Output the (x, y) coordinate of the center of the cell containing the given text.  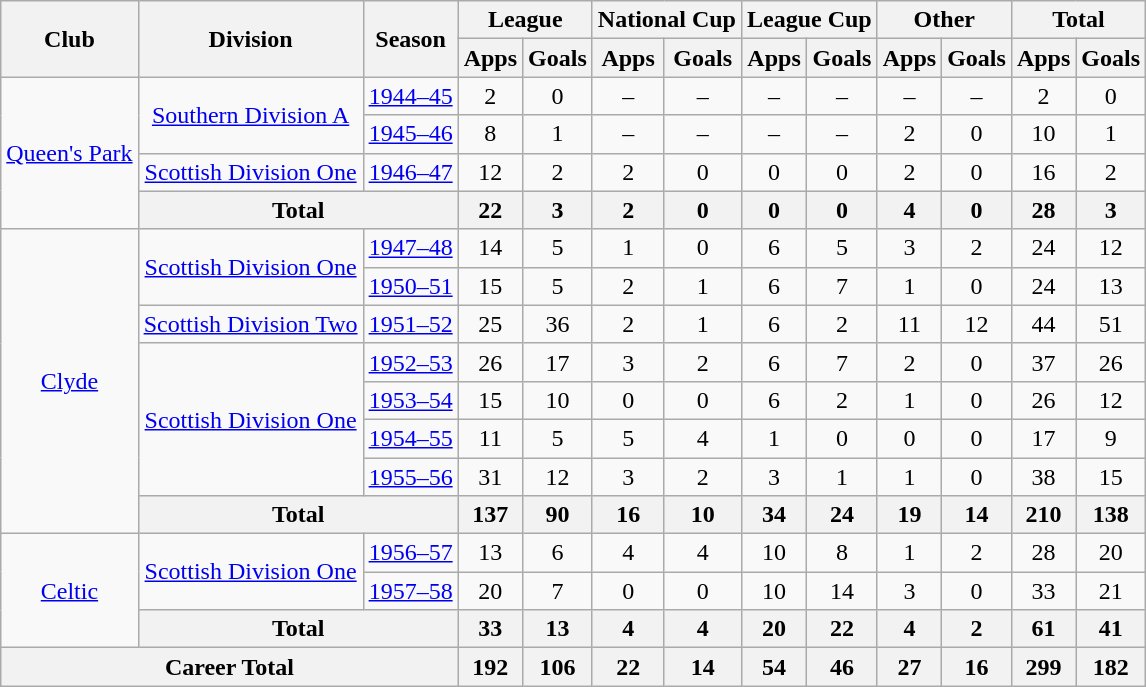
44 (1043, 324)
Other (944, 20)
54 (774, 667)
210 (1043, 515)
Division (250, 39)
182 (1111, 667)
1951–52 (410, 324)
36 (558, 324)
19 (909, 515)
38 (1043, 477)
1957–58 (410, 591)
Southern Division A (250, 115)
27 (909, 667)
1956–57 (410, 553)
61 (1043, 629)
League (525, 20)
1946–47 (410, 172)
21 (1111, 591)
25 (490, 324)
138 (1111, 515)
Club (70, 39)
9 (1111, 438)
192 (490, 667)
90 (558, 515)
46 (842, 667)
51 (1111, 324)
Season (410, 39)
1950–51 (410, 286)
1952–53 (410, 362)
Scottish Division Two (250, 324)
Celtic (70, 591)
League Cup (809, 20)
1955–56 (410, 477)
1954–55 (410, 438)
34 (774, 515)
106 (558, 667)
31 (490, 477)
National Cup (666, 20)
Career Total (230, 667)
37 (1043, 362)
1945–46 (410, 134)
1953–54 (410, 400)
1944–45 (410, 96)
299 (1043, 667)
137 (490, 515)
Queen's Park (70, 153)
1947–48 (410, 248)
41 (1111, 629)
Clyde (70, 381)
